From the cell containing the given text, extract its center point as (X, Y) coordinate. 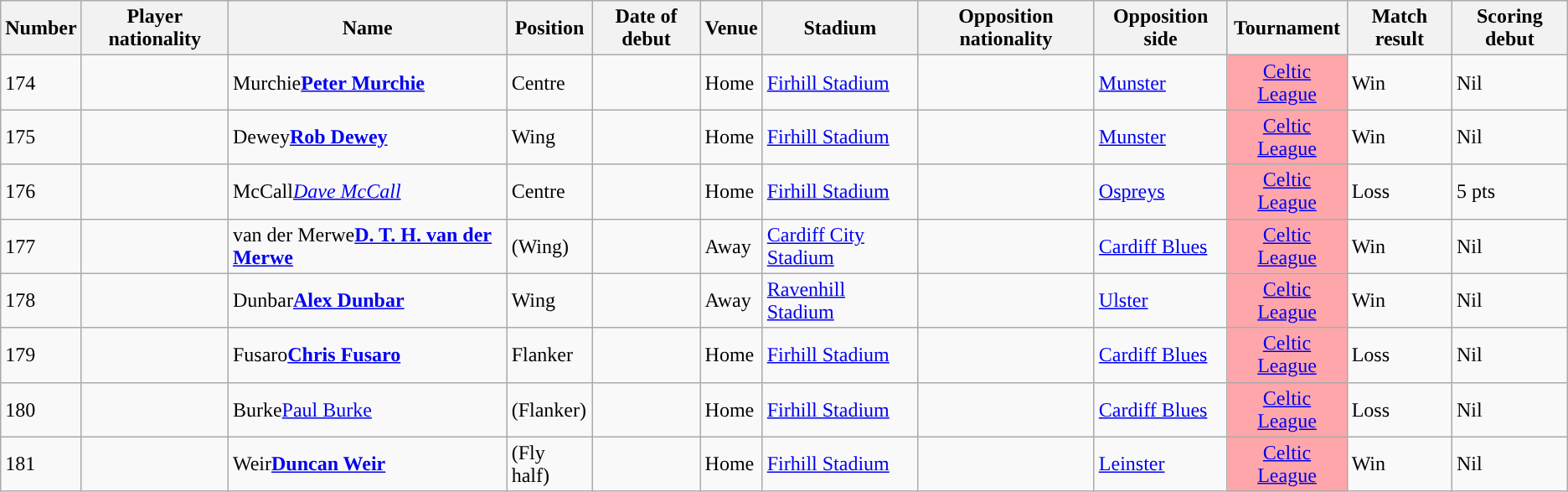
Leinster (1161, 464)
Position (549, 28)
Scoring debut (1509, 28)
DunbarAlex Dunbar (367, 300)
Match result (1399, 28)
180 (41, 409)
Ospreys (1161, 191)
Cardiff City Stadium (839, 246)
McCallDave McCall (367, 191)
178 (41, 300)
Ulster (1161, 300)
Flanker (549, 355)
van der MerweD. T. H. van der Merwe (367, 246)
Player nationality (154, 28)
MurchiePeter Murchie (367, 82)
WeirDuncan Weir (367, 464)
Ravenhill Stadium (839, 300)
174 (41, 82)
181 (41, 464)
176 (41, 191)
177 (41, 246)
5 pts (1509, 191)
Stadium (839, 28)
Venue (731, 28)
Opposition nationality (1005, 28)
FusaroChris Fusaro (367, 355)
175 (41, 137)
(Wing) (549, 246)
DeweyRob Dewey (367, 137)
BurkePaul Burke (367, 409)
Number (41, 28)
Name (367, 28)
179 (41, 355)
Tournament (1287, 28)
Opposition side (1161, 28)
Date of debut (647, 28)
(Flanker) (549, 409)
(Fly half) (549, 464)
